Provide the (X, Y) coordinate of the cell's center where the given text is located.  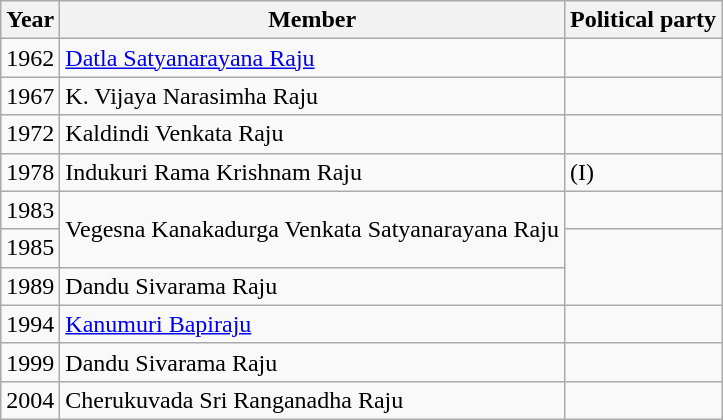
1989 (30, 286)
1983 (30, 210)
2004 (30, 400)
Kanumuri Bapiraju (312, 324)
1999 (30, 362)
Member (312, 20)
Cherukuvada Sri Ranganadha Raju (312, 400)
K. Vijaya Narasimha Raju (312, 96)
Indukuri Rama Krishnam Raju (312, 172)
1985 (30, 248)
(I) (642, 172)
1967 (30, 96)
Political party (642, 20)
1978 (30, 172)
1972 (30, 134)
Vegesna Kanakadurga Venkata Satyanarayana Raju (312, 229)
Kaldindi Venkata Raju (312, 134)
1994 (30, 324)
Datla Satyanarayana Raju (312, 58)
Year (30, 20)
1962 (30, 58)
